Determine the [X, Y] coordinate at the center of the cell enclosing the given text.  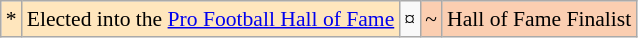
* [12, 19]
Elected into the Pro Football Hall of Fame [211, 19]
Hall of Fame Finalist [539, 19]
¤ [410, 19]
~ [431, 19]
